Pinpoint the cell where the given text exists, returning its (x, y) midpoint coordinate. 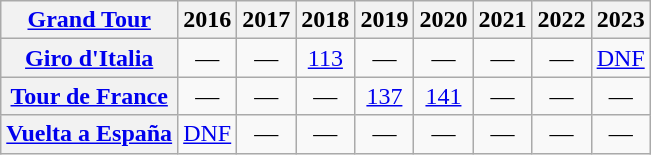
2023 (620, 20)
113 (326, 58)
2020 (444, 20)
2022 (562, 20)
2021 (502, 20)
Giro d'Italia (90, 58)
Grand Tour (90, 20)
141 (444, 96)
Vuelta a España (90, 134)
2018 (326, 20)
2016 (208, 20)
2019 (384, 20)
2017 (266, 20)
137 (384, 96)
Tour de France (90, 96)
